Search for the cell housing the specified text and yield its (X, Y) center coordinate. 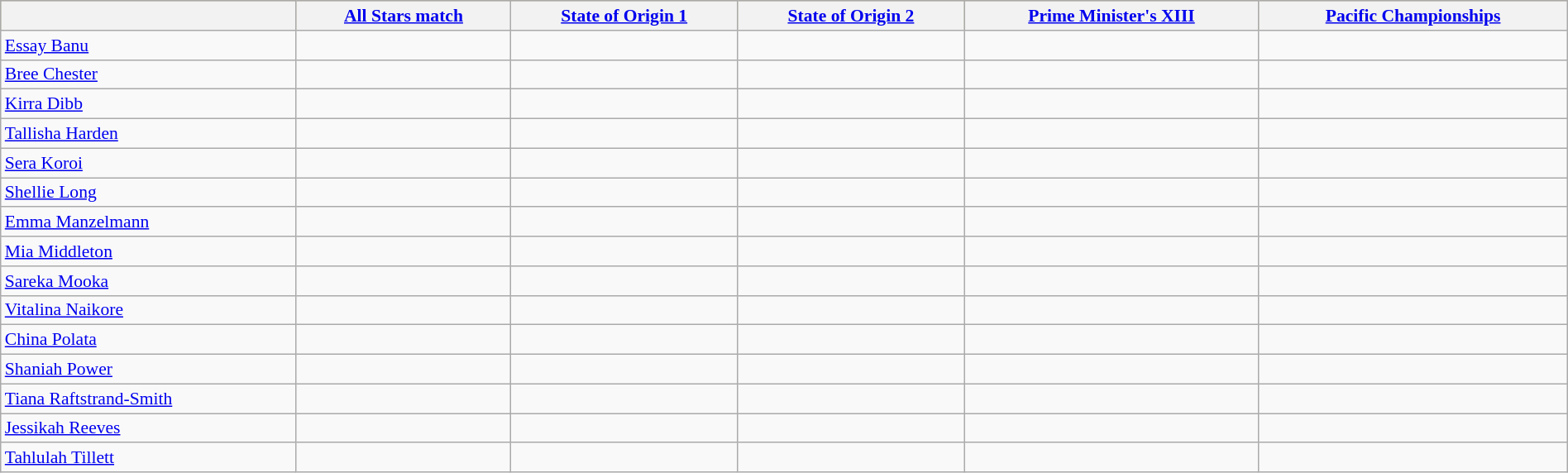
Tahlulah Tillett (149, 458)
Tallisha Harden (149, 134)
Shaniah Power (149, 370)
China Polata (149, 340)
State of Origin 1 (624, 16)
State of Origin 2 (851, 16)
Mia Middleton (149, 251)
Bree Chester (149, 74)
Emma Manzelmann (149, 222)
Vitalina Naikore (149, 310)
Sera Koroi (149, 163)
Kirra Dibb (149, 104)
Essay Banu (149, 45)
Prime Minister's XIII (1111, 16)
Shellie Long (149, 193)
Sareka Mooka (149, 281)
Tiana Raftstrand-Smith (149, 399)
All Stars match (404, 16)
Jessikah Reeves (149, 428)
Pacific Championships (1413, 16)
